Output the [X, Y] coordinate of the center of the cell containing the given text.  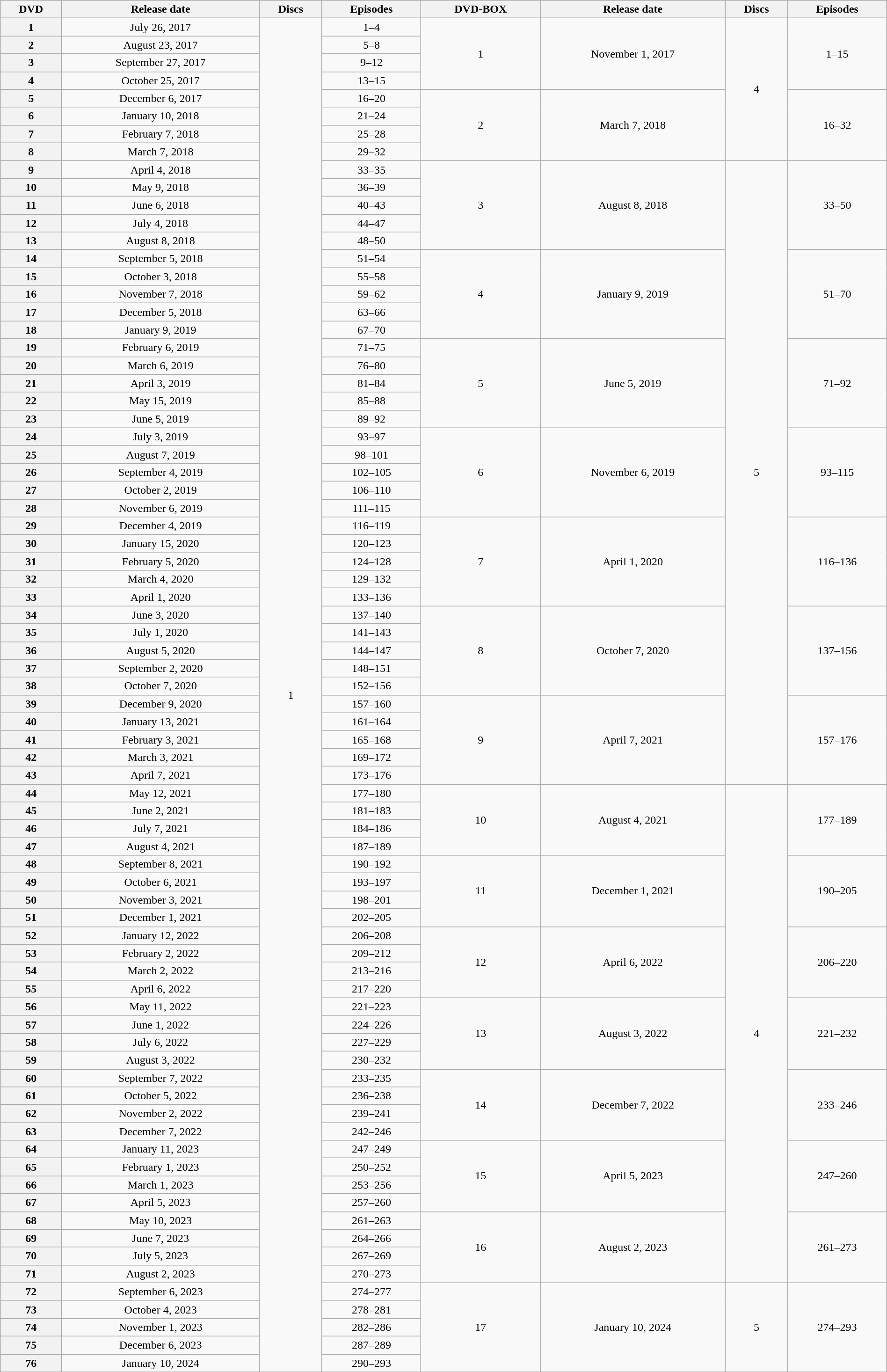
June 2, 2021 [161, 811]
October 4, 2023 [161, 1309]
36–39 [371, 187]
152–156 [371, 686]
274–277 [371, 1292]
November 1, 2017 [633, 54]
60 [31, 1078]
239–241 [371, 1114]
24 [31, 437]
18 [31, 330]
November 7, 2018 [161, 294]
69 [31, 1238]
59–62 [371, 294]
71–92 [837, 383]
37 [31, 668]
34 [31, 615]
January 12, 2022 [161, 935]
274–293 [837, 1327]
51–54 [371, 259]
290–293 [371, 1363]
247–260 [837, 1176]
70 [31, 1256]
July 7, 2021 [161, 829]
December 5, 2018 [161, 312]
22 [31, 401]
193–197 [371, 882]
253–256 [371, 1185]
45 [31, 811]
November 2, 2022 [161, 1114]
177–180 [371, 793]
32 [31, 579]
33 [31, 597]
129–132 [371, 579]
DVD [31, 9]
5–8 [371, 45]
October 25, 2017 [161, 80]
28 [31, 508]
September 7, 2022 [161, 1078]
January 11, 2023 [161, 1149]
February 2, 2022 [161, 953]
19 [31, 348]
44–47 [371, 223]
December 9, 2020 [161, 704]
25 [31, 454]
27 [31, 490]
236–238 [371, 1096]
48 [31, 864]
47 [31, 847]
173–176 [371, 775]
124–128 [371, 562]
20 [31, 365]
67 [31, 1203]
190–192 [371, 864]
23 [31, 419]
April 3, 2019 [161, 383]
230–232 [371, 1060]
257–260 [371, 1203]
49 [31, 882]
29–32 [371, 152]
63–66 [371, 312]
June 3, 2020 [161, 615]
221–223 [371, 1007]
September 8, 2021 [161, 864]
224–226 [371, 1024]
64 [31, 1149]
July 1, 2020 [161, 633]
233–246 [837, 1104]
July 6, 2022 [161, 1042]
190–205 [837, 891]
111–115 [371, 508]
233–235 [371, 1078]
50 [31, 900]
May 9, 2018 [161, 187]
264–266 [371, 1238]
76 [31, 1363]
161–164 [371, 722]
33–35 [371, 169]
May 11, 2022 [161, 1007]
21 [31, 383]
62 [31, 1114]
157–160 [371, 704]
30 [31, 544]
November 3, 2021 [161, 900]
September 5, 2018 [161, 259]
21–24 [371, 116]
213–216 [371, 971]
54 [31, 971]
1–15 [837, 54]
September 2, 2020 [161, 668]
261–273 [837, 1247]
1–4 [371, 27]
267–269 [371, 1256]
February 7, 2018 [161, 134]
282–286 [371, 1327]
December 6, 2023 [161, 1345]
89–92 [371, 419]
June 7, 2023 [161, 1238]
61 [31, 1096]
242–246 [371, 1131]
June 1, 2022 [161, 1024]
36 [31, 650]
98–101 [371, 454]
71 [31, 1274]
165–168 [371, 739]
July 4, 2018 [161, 223]
46 [31, 829]
76–80 [371, 365]
July 3, 2019 [161, 437]
55 [31, 989]
June 6, 2018 [161, 205]
137–140 [371, 615]
106–110 [371, 490]
209–212 [371, 953]
63 [31, 1131]
157–176 [837, 739]
202–205 [371, 918]
DVD-BOX [481, 9]
September 27, 2017 [161, 63]
93–97 [371, 437]
53 [31, 953]
120–123 [371, 544]
177–189 [837, 820]
74 [31, 1327]
141–143 [371, 633]
August 7, 2019 [161, 454]
250–252 [371, 1167]
72 [31, 1292]
16–32 [837, 125]
January 13, 2021 [161, 722]
16–20 [371, 98]
October 6, 2021 [161, 882]
169–172 [371, 757]
44 [31, 793]
35 [31, 633]
55–58 [371, 277]
40 [31, 722]
February 5, 2020 [161, 562]
April 4, 2018 [161, 169]
40–43 [371, 205]
May 12, 2021 [161, 793]
December 6, 2017 [161, 98]
247–249 [371, 1149]
41 [31, 739]
September 6, 2023 [161, 1292]
206–220 [837, 962]
198–201 [371, 900]
September 4, 2019 [161, 472]
January 10, 2018 [161, 116]
206–208 [371, 935]
144–147 [371, 650]
August 5, 2020 [161, 650]
February 3, 2021 [161, 739]
48–50 [371, 241]
73 [31, 1309]
May 15, 2019 [161, 401]
February 6, 2019 [161, 348]
March 3, 2021 [161, 757]
31 [31, 562]
August 23, 2017 [161, 45]
March 6, 2019 [161, 365]
39 [31, 704]
July 5, 2023 [161, 1256]
February 1, 2023 [161, 1167]
52 [31, 935]
133–136 [371, 597]
42 [31, 757]
75 [31, 1345]
227–229 [371, 1042]
33–50 [837, 205]
July 26, 2017 [161, 27]
67–70 [371, 330]
November 1, 2023 [161, 1327]
38 [31, 686]
148–151 [371, 668]
43 [31, 775]
261–263 [371, 1220]
56 [31, 1007]
26 [31, 472]
217–220 [371, 989]
October 5, 2022 [161, 1096]
March 4, 2020 [161, 579]
October 2, 2019 [161, 490]
57 [31, 1024]
93–115 [837, 472]
October 3, 2018 [161, 277]
85–88 [371, 401]
December 4, 2019 [161, 526]
51–70 [837, 294]
66 [31, 1185]
184–186 [371, 829]
65 [31, 1167]
13–15 [371, 80]
71–75 [371, 348]
116–119 [371, 526]
58 [31, 1042]
25–28 [371, 134]
270–273 [371, 1274]
221–232 [837, 1033]
March 1, 2023 [161, 1185]
137–156 [837, 650]
51 [31, 918]
116–136 [837, 562]
287–289 [371, 1345]
January 15, 2020 [161, 544]
29 [31, 526]
59 [31, 1060]
9–12 [371, 63]
68 [31, 1220]
187–189 [371, 847]
278–281 [371, 1309]
181–183 [371, 811]
81–84 [371, 383]
March 2, 2022 [161, 971]
102–105 [371, 472]
May 10, 2023 [161, 1220]
